Detect which cell encompasses the target text, then output its [X, Y] center coordinate. 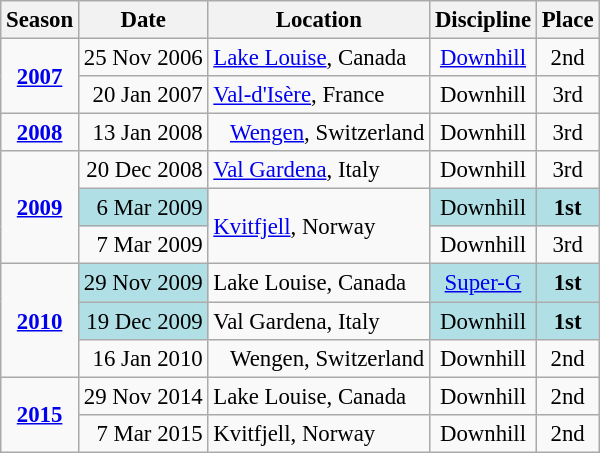
Discipline [484, 20]
25 Nov 2006 [143, 58]
13 Jan 2008 [143, 133]
7 Mar 2015 [143, 433]
16 Jan 2010 [143, 358]
2015 [40, 414]
2009 [40, 208]
Date [143, 20]
2008 [40, 133]
20 Jan 2007 [143, 95]
29 Nov 2014 [143, 396]
29 Nov 2009 [143, 283]
19 Dec 2009 [143, 321]
7 Mar 2009 [143, 245]
6 Mar 2009 [143, 208]
Season [40, 20]
Super-G [484, 283]
2007 [40, 76]
20 Dec 2008 [143, 170]
2010 [40, 320]
Place [567, 20]
Val-d'Isère, France [319, 95]
Location [319, 20]
